Output the (x, y) coordinate of the center of the cell containing the given text.  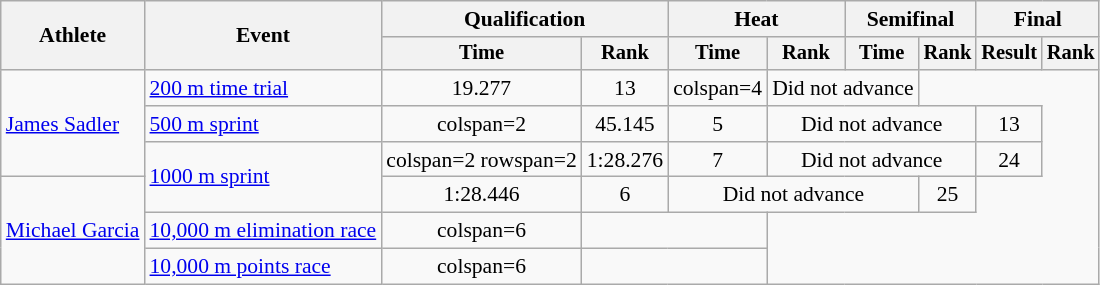
500 m sprint (264, 124)
Final (1038, 19)
Heat (756, 19)
5 (718, 124)
colspan=2 rowspan=2 (482, 160)
200 m time trial (264, 88)
Michael Garcia (73, 230)
24 (1009, 160)
colspan=4 (718, 88)
Result (1009, 54)
Event (264, 36)
Semifinal (911, 19)
7 (718, 160)
10,000 m points race (264, 267)
45.145 (625, 124)
19.277 (482, 88)
6 (625, 195)
10,000 m elimination race (264, 231)
25 (948, 195)
Qualification (524, 19)
James Sadler (73, 124)
1:28.446 (482, 195)
Athlete (73, 36)
1000 m sprint (264, 178)
1:28.276 (625, 160)
colspan=2 (482, 124)
